Detect which cell encompasses the target text, then output its [X, Y] center coordinate. 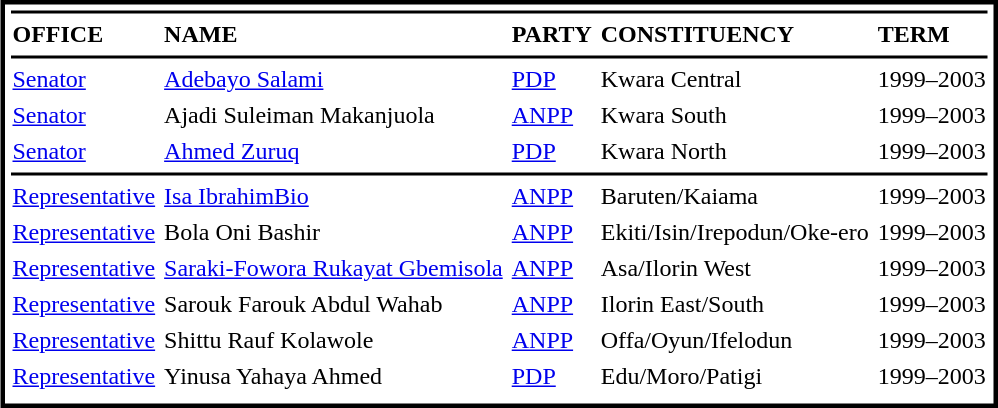
NAME [334, 35]
Kwara Central [734, 79]
Bola Oni Bashir [334, 233]
Yinusa Yahaya Ahmed [334, 377]
Offa/Oyun/Ifelodun [734, 341]
CONSTITUENCY [734, 35]
Adebayo Salami [334, 79]
Sarouk Farouk Abdul Wahab [334, 305]
Isa IbrahimBio [334, 197]
TERM [932, 35]
Asa/Ilorin West [734, 269]
Kwara South [734, 115]
Saraki-Fowora Rukayat Gbemisola [334, 269]
Baruten/Kaiama [734, 197]
Ilorin East/South [734, 305]
Ajadi Suleiman Makanjuola [334, 115]
Ekiti/Isin/Irepodun/Oke-ero [734, 233]
OFFICE [84, 35]
Ahmed Zuruq [334, 151]
PARTY [552, 35]
Edu/Moro/Patigi [734, 377]
Kwara North [734, 151]
Shittu Rauf Kolawole [334, 341]
